Provide the (x, y) coordinate of the cell's center where the given text is located.  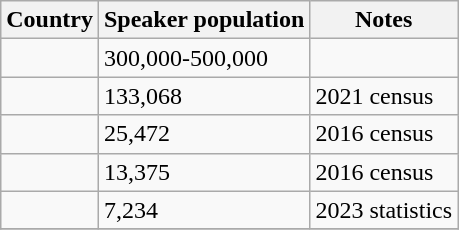
Notes (384, 20)
133,068 (204, 96)
Country (50, 20)
2023 statistics (384, 210)
300,000-500,000 (204, 58)
2021 census (384, 96)
25,472 (204, 134)
Speaker population (204, 20)
7,234 (204, 210)
13,375 (204, 172)
